Locate the cell with the specified text and output its [X, Y] center coordinate. 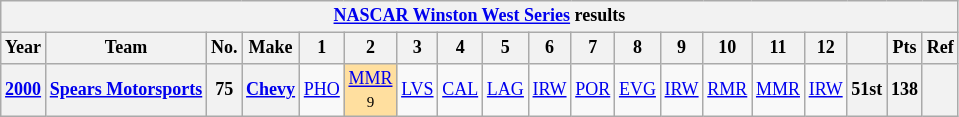
Pts [905, 48]
POR [593, 90]
2 [370, 48]
12 [826, 48]
51st [867, 90]
3 [418, 48]
MMR9 [370, 90]
Spears Motorsports [126, 90]
MMR [778, 90]
2000 [24, 90]
Year [24, 48]
No. [224, 48]
LAG [506, 90]
10 [728, 48]
11 [778, 48]
CAL [460, 90]
PHO [322, 90]
RMR [728, 90]
Team [126, 48]
1 [322, 48]
75 [224, 90]
5 [506, 48]
4 [460, 48]
Chevy [271, 90]
8 [638, 48]
6 [550, 48]
7 [593, 48]
Make [271, 48]
EVG [638, 90]
Ref [940, 48]
138 [905, 90]
LVS [418, 90]
9 [682, 48]
NASCAR Winston West Series results [480, 16]
